From the cell containing the given text, extract its center point as [x, y] coordinate. 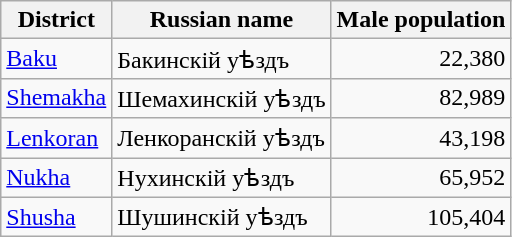
Nukha [56, 178]
Shusha [56, 217]
Шемахинскій уѣздъ [222, 98]
Male population [421, 20]
Lenkoran [56, 138]
65,952 [421, 178]
Бакинскій уѣздъ [222, 59]
43,198 [421, 138]
District [56, 20]
105,404 [421, 217]
Ленкоранскій уѣздъ [222, 138]
22,380 [421, 59]
Shemakha [56, 98]
Baku [56, 59]
82,989 [421, 98]
Шушинскій уѣздъ [222, 217]
Russian name [222, 20]
Нухинскій уѣздъ [222, 178]
